Return (X, Y) of the center of cell containing provided text 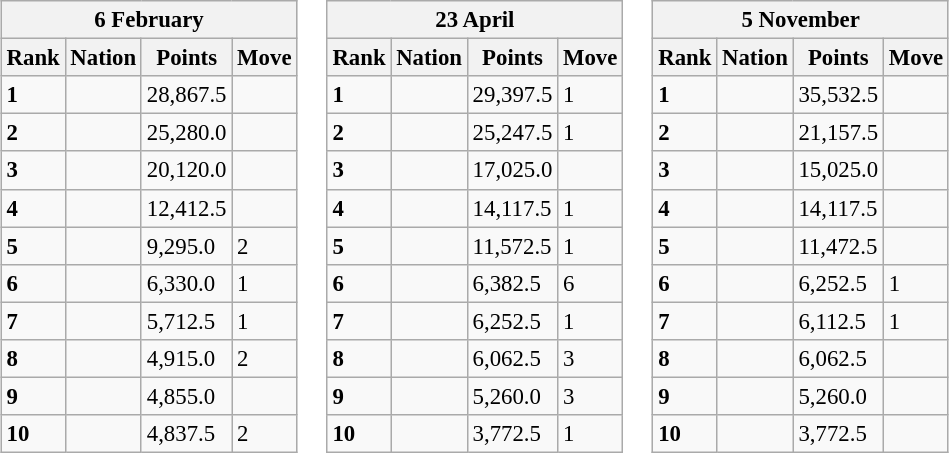
5,712.5 (186, 321)
15,025.0 (838, 170)
11,572.5 (512, 246)
28,867.5 (186, 95)
29,397.5 (512, 95)
23 April (475, 20)
21,157.5 (838, 133)
20,120.0 (186, 170)
12,412.5 (186, 208)
25,280.0 (186, 133)
4,855.0 (186, 396)
11,472.5 (838, 246)
5 November (801, 20)
6,382.5 (512, 283)
6,112.5 (838, 321)
25,247.5 (512, 133)
9,295.0 (186, 246)
6 February (149, 20)
4,915.0 (186, 358)
4,837.5 (186, 434)
17,025.0 (512, 170)
35,532.5 (838, 95)
6,330.0 (186, 283)
